Provide the (x, y) coordinate of the cell's center where the given text is located.  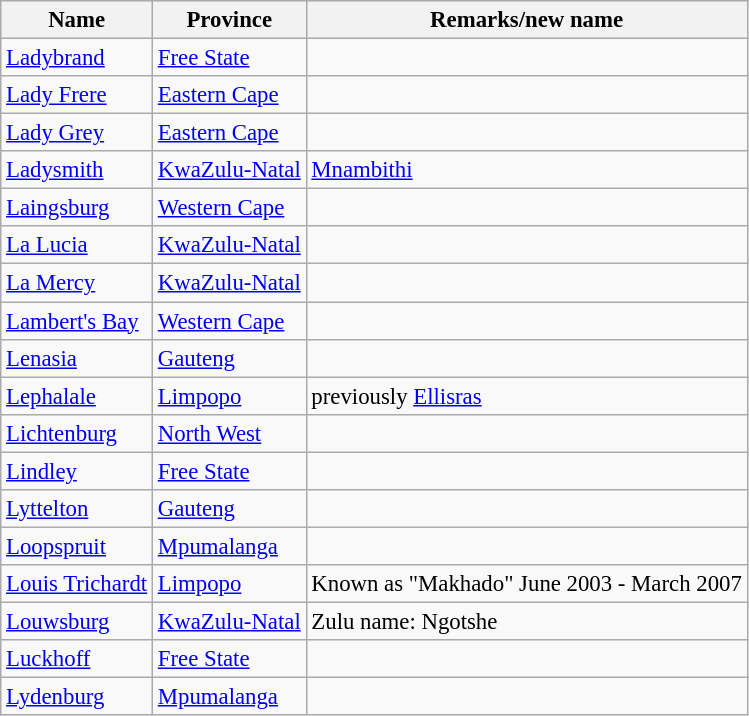
La Mercy (77, 283)
Lindley (77, 471)
Mnambithi (526, 170)
Lyttelton (77, 509)
Louis Trichardt (77, 584)
Laingsburg (77, 208)
Ladysmith (77, 170)
previously Ellisras (526, 396)
Ladybrand (77, 58)
Lady Frere (77, 95)
Luckhoff (77, 659)
Lambert's Bay (77, 321)
Name (77, 20)
Zulu name: Ngotshe (526, 621)
Remarks/new name (526, 20)
Province (229, 20)
Lady Grey (77, 133)
Lephalale (77, 396)
La Lucia (77, 245)
Loopspruit (77, 546)
Lichtenburg (77, 433)
Lydenburg (77, 697)
Lenasia (77, 358)
Louwsburg (77, 621)
North West (229, 433)
Known as "Makhado" June 2003 - March 2007 (526, 584)
